Extract the [x, y] coordinate from the center of the cell holding the provided text.  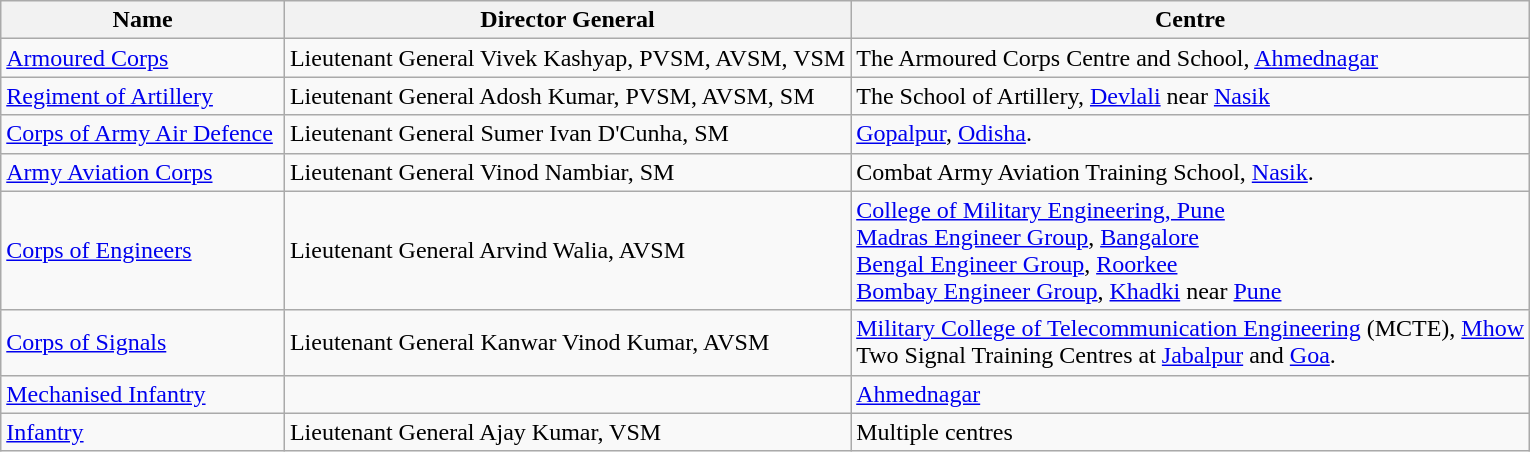
Armoured Corps [143, 58]
Infantry [143, 432]
Lieutenant General Vinod Nambiar, SM [567, 172]
Gopalpur, Odisha. [1190, 134]
Multiple centres [1190, 432]
Mechanised Infantry [143, 394]
Lieutenant General Kanwar Vinod Kumar, AVSM [567, 342]
Corps of Engineers [143, 250]
Lieutenant General Vivek Kashyap, PVSM, AVSM, VSM [567, 58]
The School of Artillery, Devlali near Nasik [1190, 96]
Name [143, 20]
Army Aviation Corps [143, 172]
Lieutenant General Adosh Kumar, PVSM, AVSM, SM [567, 96]
Ahmednagar [1190, 394]
Director General [567, 20]
Lieutenant General Arvind Walia, AVSM [567, 250]
Centre [1190, 20]
Lieutenant General Sumer Ivan D'Cunha, SM [567, 134]
Corps of Signals [143, 342]
Corps of Army Air Defence [143, 134]
Combat Army Aviation Training School, Nasik. [1190, 172]
Military College of Telecommunication Engineering (MCTE), MhowTwo Signal Training Centres at Jabalpur and Goa. [1190, 342]
The Armoured Corps Centre and School, Ahmednagar [1190, 58]
Regiment of Artillery [143, 96]
Lieutenant General Ajay Kumar, VSM [567, 432]
College of Military Engineering, PuneMadras Engineer Group, BangaloreBengal Engineer Group, RoorkeeBombay Engineer Group, Khadki near Pune [1190, 250]
